Scan for the cell matching the given text and deliver its (x, y) coordinate at center. 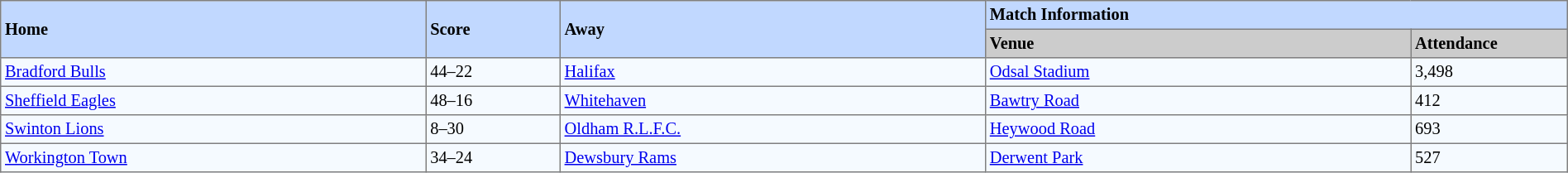
48–16 (493, 100)
Derwent Park (1198, 157)
412 (1489, 100)
Dewsbury Rams (772, 157)
Sheffield Eagles (213, 100)
Attendance (1489, 43)
Bradford Bulls (213, 72)
Score (493, 30)
Odsal Stadium (1198, 72)
527 (1489, 157)
Heywood Road (1198, 129)
Bawtry Road (1198, 100)
Whitehaven (772, 100)
Home (213, 30)
693 (1489, 129)
Match Information (1277, 15)
3,498 (1489, 72)
Venue (1198, 43)
Oldham R.L.F.C. (772, 129)
44–22 (493, 72)
8–30 (493, 129)
Swinton Lions (213, 129)
Workington Town (213, 157)
34–24 (493, 157)
Halifax (772, 72)
Away (772, 30)
